Identify which cell holds the provided text, then report its (X, Y) central coordinate. 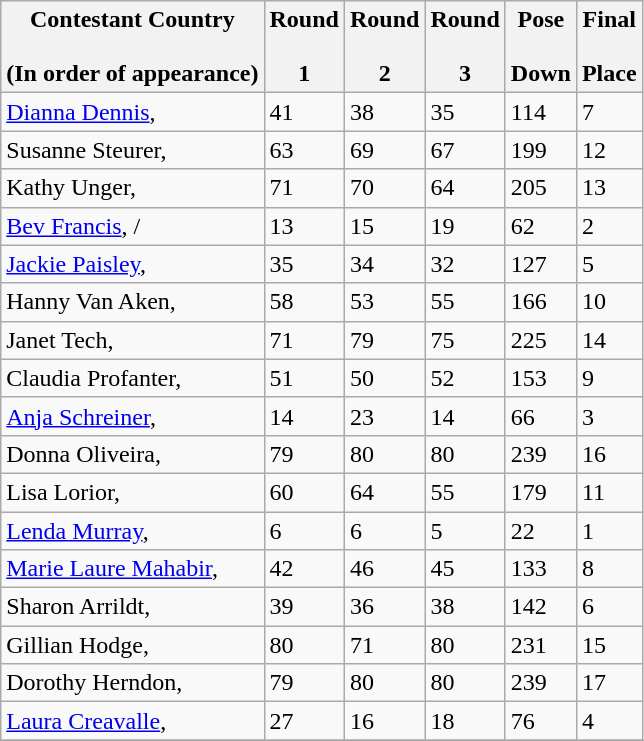
63 (304, 150)
10 (609, 302)
Jackie Paisley, (132, 264)
67 (465, 150)
142 (540, 607)
Round1 (304, 47)
1 (609, 531)
34 (384, 264)
2 (609, 226)
3 (609, 416)
27 (304, 721)
60 (304, 492)
Lenda Murray, (132, 531)
Bev Francis, / (132, 226)
8 (609, 569)
66 (540, 416)
12 (609, 150)
70 (384, 188)
Hanny Van Aken, (132, 302)
199 (540, 150)
Janet Tech, (132, 340)
Contestant Country(In order of appearance) (132, 47)
Donna Oliveira, (132, 454)
Gillian Hodge, (132, 645)
7 (609, 112)
17 (609, 683)
51 (304, 378)
Dianna Dennis, (132, 112)
42 (304, 569)
45 (465, 569)
23 (384, 416)
9 (609, 378)
53 (384, 302)
18 (465, 721)
39 (304, 607)
FinalPlace (609, 47)
133 (540, 569)
36 (384, 607)
75 (465, 340)
22 (540, 531)
Round2 (384, 47)
Round3 (465, 47)
11 (609, 492)
32 (465, 264)
153 (540, 378)
Sharon Arrildt, (132, 607)
PoseDown (540, 47)
Susanne Steurer, (132, 150)
76 (540, 721)
41 (304, 112)
Dorothy Herndon, (132, 683)
Lisa Lorior, (132, 492)
Kathy Unger, (132, 188)
127 (540, 264)
225 (540, 340)
46 (384, 569)
Laura Creavalle, (132, 721)
Anja Schreiner, (132, 416)
4 (609, 721)
Marie Laure Mahabir, (132, 569)
62 (540, 226)
69 (384, 150)
231 (540, 645)
19 (465, 226)
58 (304, 302)
179 (540, 492)
114 (540, 112)
52 (465, 378)
50 (384, 378)
166 (540, 302)
205 (540, 188)
Claudia Profanter, (132, 378)
